Extract the (X, Y) coordinate from the center of the cell holding the provided text.  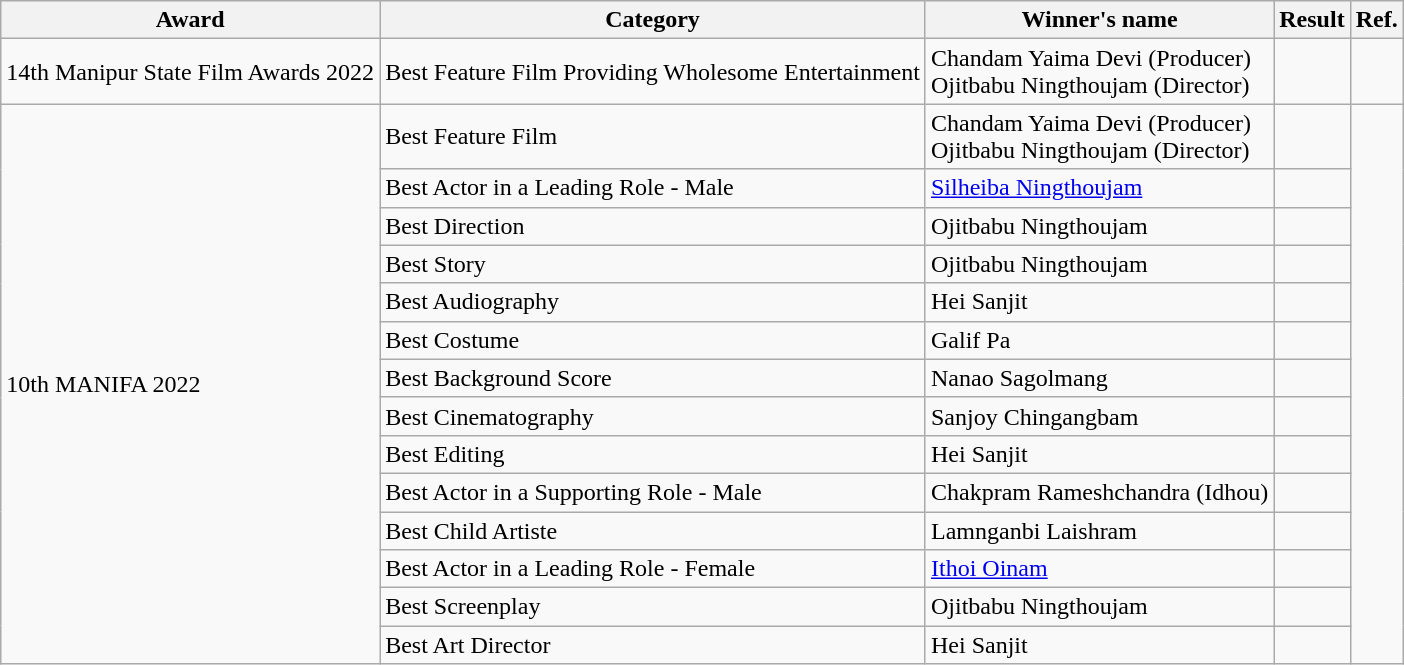
Best Cinematography (653, 416)
Best Editing (653, 454)
Ithoi Oinam (1099, 569)
Best Art Director (653, 645)
Lamnganbi Laishram (1099, 531)
Category (653, 20)
Best Feature Film (653, 136)
Ref. (1376, 20)
Best Audiography (653, 302)
Best Actor in a Leading Role - Male (653, 188)
Chakpram Rameshchandra (Idhou) (1099, 492)
Best Story (653, 264)
Winner's name (1099, 20)
Galif Pa (1099, 340)
Best Costume (653, 340)
Best Feature Film Providing Wholesome Entertainment (653, 72)
10th MANIFA 2022 (190, 384)
Sanjoy Chingangbam (1099, 416)
Award (190, 20)
Best Child Artiste (653, 531)
Best Screenplay (653, 607)
Best Direction (653, 226)
Best Actor in a Leading Role - Female (653, 569)
14th Manipur State Film Awards 2022 (190, 72)
Best Actor in a Supporting Role - Male (653, 492)
Result (1312, 20)
Best Background Score (653, 378)
Silheiba Ningthoujam (1099, 188)
Nanao Sagolmang (1099, 378)
